Output the (X, Y) coordinate of the center of the cell containing the given text.  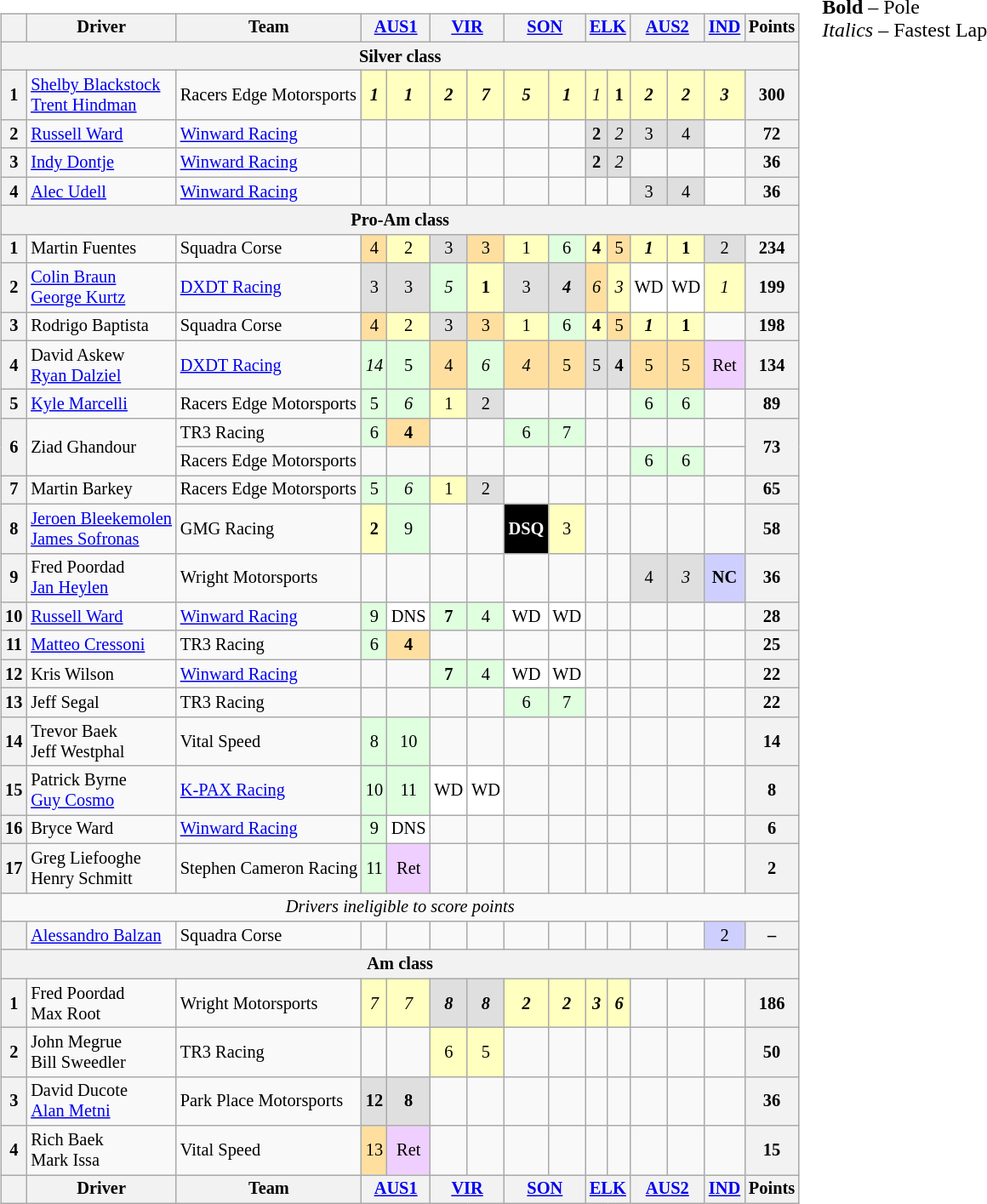
Colin Braun George Kurtz (101, 288)
Alessandro Balzan (101, 936)
David Ducote Alan Metni (101, 1101)
Rodrigo Baptista (101, 327)
58 (772, 528)
Jeff Segal (101, 703)
50 (772, 1053)
Ziad Ghandour (101, 448)
17 (14, 868)
Stephen Cameron Racing (269, 868)
Fred Poordad Max Root (101, 1003)
Pro-Am class (400, 220)
73 (772, 448)
Am class (400, 964)
65 (772, 490)
Martin Fuentes (101, 248)
16 (14, 830)
Rich Baek Mark Issa (101, 1150)
186 (772, 1003)
25 (772, 645)
DSQ (527, 528)
K-PAX Racing (269, 790)
Kris Wilson (101, 674)
Drivers ineligible to score points (400, 907)
Greg Liefooghe Henry Schmitt (101, 868)
– (772, 936)
300 (772, 95)
Park Place Motorsports (269, 1101)
Trevor Baek Jeff Westphal (101, 741)
Indy Dontje (101, 163)
Jeroen Bleekemolen James Sofronas (101, 528)
NC (725, 578)
234 (772, 248)
199 (772, 288)
72 (772, 134)
John Megrue Bill Sweedler (101, 1053)
89 (772, 404)
Martin Barkey (101, 490)
Fred Poordad Jan Heylen (101, 578)
198 (772, 327)
Kyle Marcelli (101, 404)
David Askew Ryan Dalziel (101, 365)
Silver class (400, 56)
134 (772, 365)
Bryce Ward (101, 830)
Patrick Byrne Guy Cosmo (101, 790)
28 (772, 617)
Matteo Cressoni (101, 645)
Shelby Blackstock Trent Hindman (101, 95)
GMG Racing (269, 528)
Alec Udell (101, 191)
